For the text-containing cell, return its midpoint in (X, Y) coordinate format. 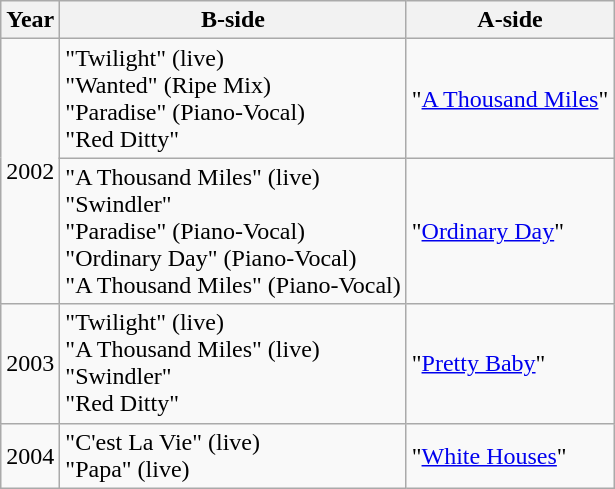
2004 (30, 456)
"C'est La Vie" (live)"Papa" (live) (233, 456)
B-side (233, 20)
2002 (30, 172)
"Ordinary Day" (510, 231)
A-side (510, 20)
"A Thousand Miles" (live)"Swindler""Paradise" (Piano-Vocal)"Ordinary Day" (Piano-Vocal)"A Thousand Miles" (Piano-Vocal) (233, 231)
"Pretty Baby" (510, 364)
2003 (30, 364)
Year (30, 20)
"White Houses" (510, 456)
"Twilight" (live)"A Thousand Miles" (live)"Swindler""Red Ditty" (233, 364)
"A Thousand Miles" (510, 98)
"Twilight" (live)"Wanted" (Ripe Mix)"Paradise" (Piano-Vocal)"Red Ditty" (233, 98)
